Return the (X, Y) coordinate for the center point of the cell that contains the specified text.  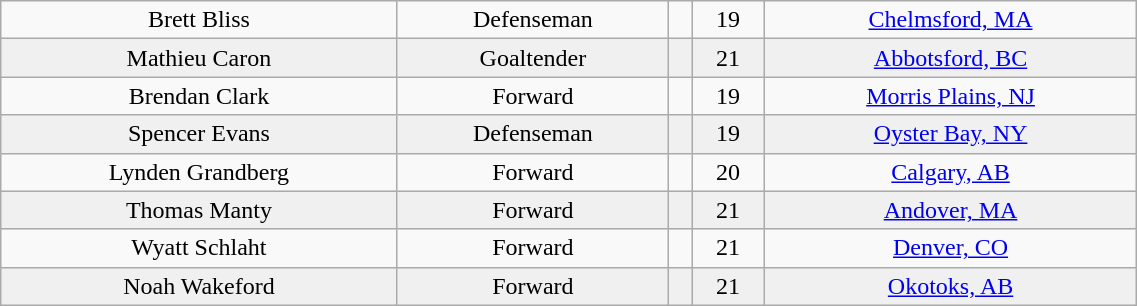
20 (728, 172)
Lynden Grandberg (199, 172)
Oyster Bay, NY (950, 134)
Brendan Clark (199, 96)
Goaltender (533, 58)
Wyatt Schlaht (199, 248)
Morris Plains, NJ (950, 96)
Thomas Manty (199, 210)
Noah Wakeford (199, 286)
Spencer Evans (199, 134)
Chelmsford, MA (950, 20)
Denver, CO (950, 248)
Okotoks, AB (950, 286)
Brett Bliss (199, 20)
Mathieu Caron (199, 58)
Abbotsford, BC (950, 58)
Calgary, AB (950, 172)
Andover, MA (950, 210)
